Capture the cell that displays the provided text and extract its [x, y] central coordinate. 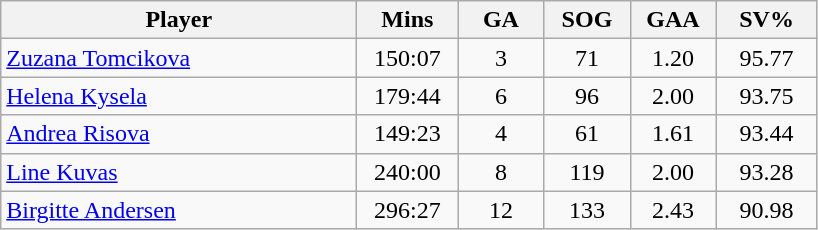
71 [587, 58]
93.28 [766, 172]
SV% [766, 20]
4 [501, 134]
2.43 [673, 210]
Birgitte Andersen [179, 210]
93.75 [766, 96]
Mins [408, 20]
96 [587, 96]
1.61 [673, 134]
296:27 [408, 210]
Line Kuvas [179, 172]
3 [501, 58]
179:44 [408, 96]
119 [587, 172]
Helena Kysela [179, 96]
150:07 [408, 58]
GA [501, 20]
93.44 [766, 134]
90.98 [766, 210]
6 [501, 96]
Zuzana Tomcikova [179, 58]
8 [501, 172]
95.77 [766, 58]
Andrea Risova [179, 134]
61 [587, 134]
240:00 [408, 172]
Player [179, 20]
SOG [587, 20]
133 [587, 210]
149:23 [408, 134]
12 [501, 210]
1.20 [673, 58]
GAA [673, 20]
